Locate the cell with the specified text and output its (x, y) center coordinate. 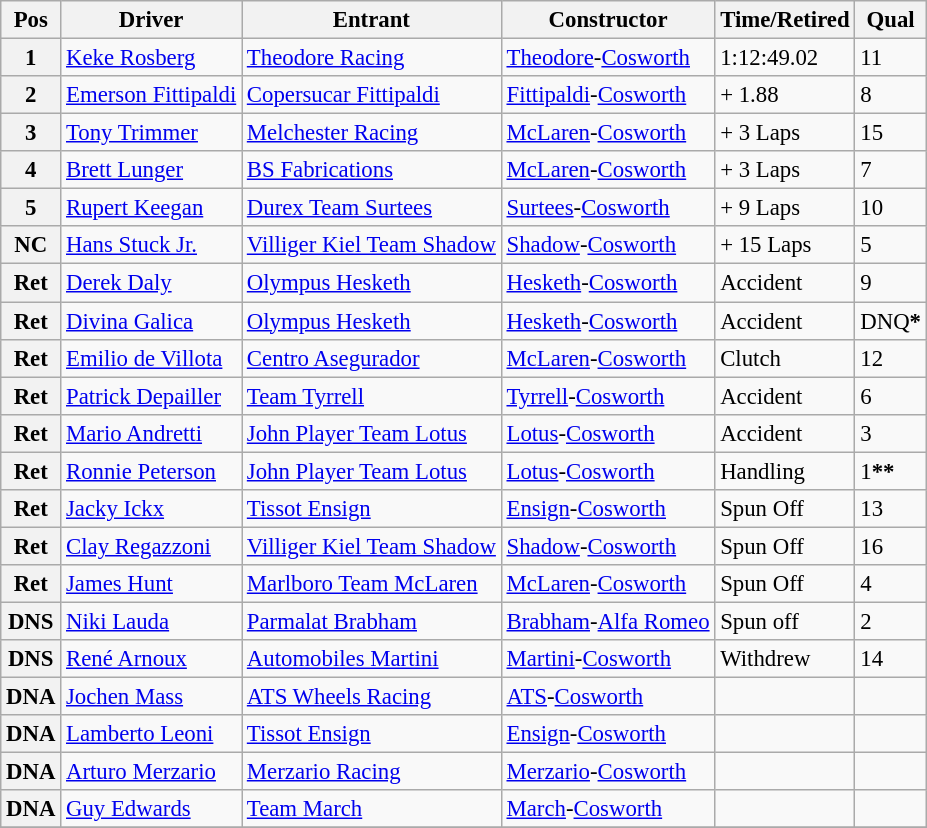
Theodore-Cosworth (608, 58)
Handling (785, 471)
Emilio de Villota (152, 358)
Jacky Ickx (152, 509)
Durex Team Surtees (372, 208)
Clay Regazzoni (152, 546)
Time/Retired (785, 20)
Derek Daly (152, 283)
René Arnoux (152, 659)
Tony Trimmer (152, 133)
1:12:49.02 (785, 58)
Keke Rosberg (152, 58)
Copersucar Fittipaldi (372, 95)
NC (31, 245)
Merzario Racing (372, 772)
Divina Galica (152, 321)
6 (890, 396)
Emerson Fittipaldi (152, 95)
Mario Andretti (152, 433)
Niki Lauda (152, 621)
Lamberto Leoni (152, 734)
Patrick Depailler (152, 396)
12 (890, 358)
Spun off (785, 621)
Brett Lunger (152, 170)
Centro Asegurador (372, 358)
Jochen Mass (152, 697)
+ 15 Laps (785, 245)
Pos (31, 20)
9 (890, 283)
14 (890, 659)
13 (890, 509)
Ronnie Peterson (152, 471)
Hans Stuck Jr. (152, 245)
Qual (890, 20)
Arturo Merzario (152, 772)
1 (31, 58)
BS Fabrications (372, 170)
Entrant (372, 20)
ATS-Cosworth (608, 697)
Marlboro Team McLaren (372, 584)
Theodore Racing (372, 58)
Withdrew (785, 659)
+ 9 Laps (785, 208)
Brabham-Alfa Romeo (608, 621)
Team March (372, 809)
Surtees-Cosworth (608, 208)
DNQ* (890, 321)
Team Tyrrell (372, 396)
Fittipaldi-Cosworth (608, 95)
7 (890, 170)
Driver (152, 20)
James Hunt (152, 584)
Automobiles Martini (372, 659)
Martini-Cosworth (608, 659)
Tyrrell-Cosworth (608, 396)
Merzario-Cosworth (608, 772)
16 (890, 546)
1** (890, 471)
15 (890, 133)
Clutch (785, 358)
Melchester Racing (372, 133)
Constructor (608, 20)
8 (890, 95)
+ 1.88 (785, 95)
Rupert Keegan (152, 208)
Guy Edwards (152, 809)
Parmalat Brabham (372, 621)
10 (890, 208)
March-Cosworth (608, 809)
ATS Wheels Racing (372, 697)
11 (890, 58)
